Pinpoint the cell where the given text exists, returning its [X, Y] midpoint coordinate. 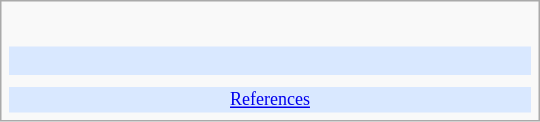
References [270, 100]
